Search for the cell housing the specified text and yield its [x, y] center coordinate. 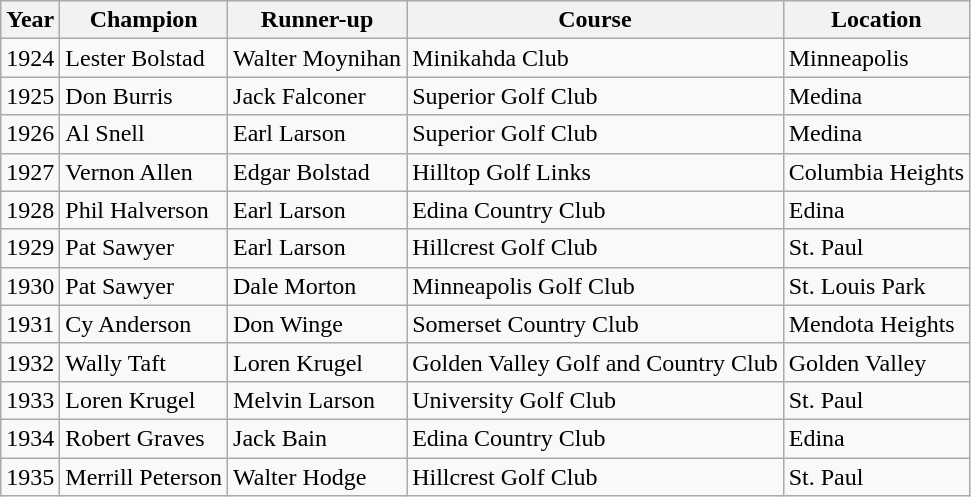
Robert Graves [144, 438]
Golden Valley Golf and Country Club [596, 362]
1928 [30, 210]
1932 [30, 362]
Cy Anderson [144, 324]
Mendota Heights [876, 324]
Hilltop Golf Links [596, 172]
Jack Falconer [318, 96]
Jack Bain [318, 438]
1933 [30, 400]
Dale Morton [318, 286]
Al Snell [144, 134]
1927 [30, 172]
Melvin Larson [318, 400]
Merrill Peterson [144, 477]
1935 [30, 477]
Don Winge [318, 324]
Golden Valley [876, 362]
Vernon Allen [144, 172]
1931 [30, 324]
Edgar Bolstad [318, 172]
Walter Moynihan [318, 58]
Minneapolis Golf Club [596, 286]
Minneapolis [876, 58]
Champion [144, 20]
Columbia Heights [876, 172]
Wally Taft [144, 362]
1924 [30, 58]
Runner-up [318, 20]
1930 [30, 286]
Phil Halverson [144, 210]
University Golf Club [596, 400]
Don Burris [144, 96]
Location [876, 20]
Course [596, 20]
Minikahda Club [596, 58]
1934 [30, 438]
Walter Hodge [318, 477]
Lester Bolstad [144, 58]
1925 [30, 96]
Somerset Country Club [596, 324]
1929 [30, 248]
St. Louis Park [876, 286]
1926 [30, 134]
Year [30, 20]
